Search for the cell housing the specified text and yield its (x, y) center coordinate. 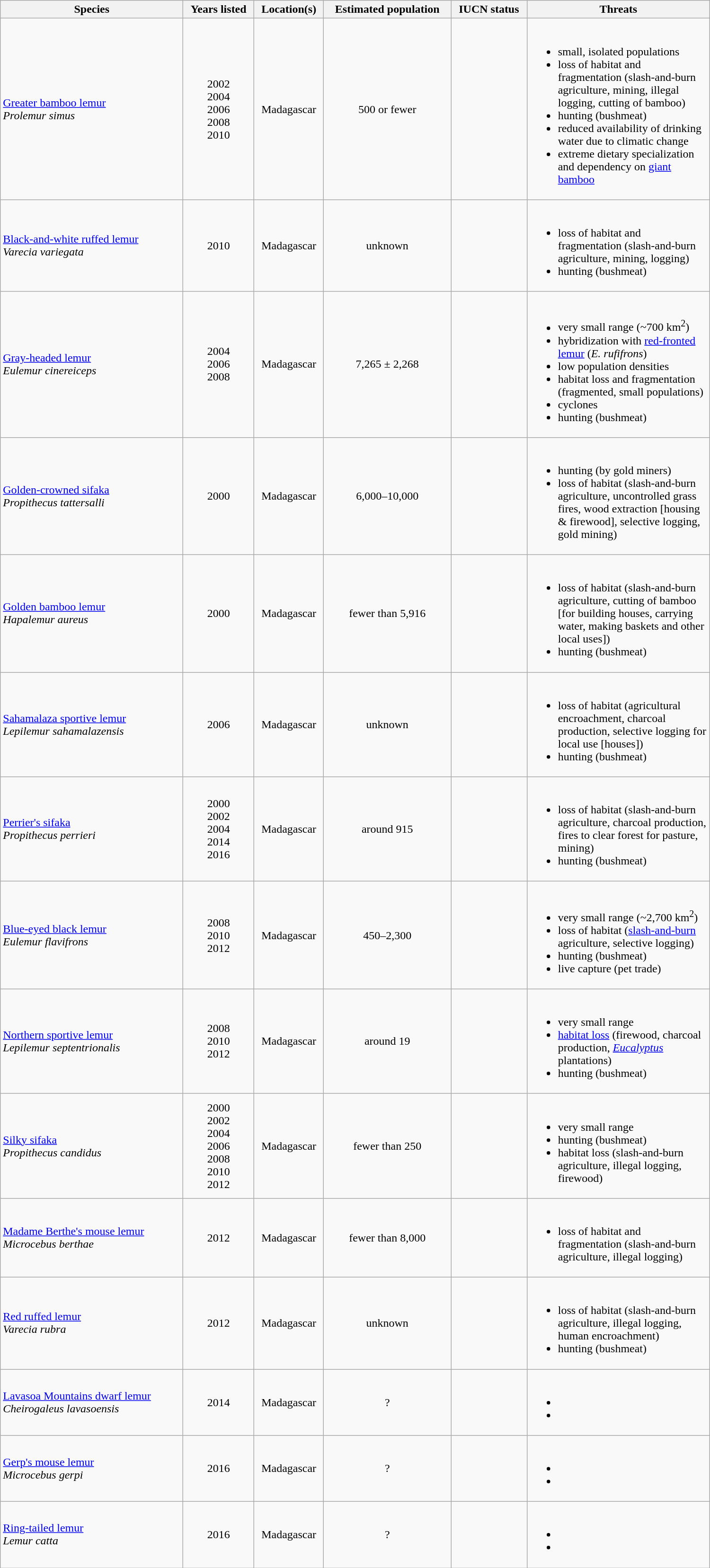
Red ruffed lemurVarecia rubra (92, 1323)
loss of habitat (slash-and-burn agriculture, illegal logging, human encroachment)hunting (bushmeat) (618, 1323)
Silky sifakaPropithecus candidus (92, 1146)
500 or fewer (387, 109)
Ring-tailed lemurLemur catta (92, 1535)
Gray-headed lemurEulemur cinereiceps (92, 364)
Gerp's mouse lemurMicrocebus gerpi (92, 1469)
2000200220042006200820102012 (219, 1146)
fewer than 8,000 (387, 1238)
Golden bamboo lemurHapalemur aureus (92, 614)
loss of habitat (agricultural encroachment, charcoal production, selective logging for local use [houses])hunting (bushmeat) (618, 725)
200420062008 (219, 364)
loss of habitat and fragmentation (slash-and-burn agriculture, mining, logging)hunting (bushmeat) (618, 246)
Years listed (219, 9)
Lavasoa Mountains dwarf lemurCheirogaleus lavasoensis (92, 1402)
around 915 (387, 829)
IUCN status (489, 9)
6,000–10,000 (387, 496)
Location(s) (289, 9)
very small rangehunting (bushmeat)habitat loss (slash-and-burn agriculture, illegal logging, firewood) (618, 1146)
2010 (219, 246)
7,265 ± 2,268 (387, 364)
Greater bamboo lemurProlemur simus (92, 109)
fewer than 5,916 (387, 614)
loss of habitat (slash-and-burn agriculture, charcoal production, fires to clear forest for pasture, mining)hunting (bushmeat) (618, 829)
20002002200420142016 (219, 829)
Threats (618, 9)
very small range (~2,700 km2)loss of habitat (slash-and-burn agriculture, selective logging)hunting (bushmeat)live capture (pet trade) (618, 935)
Golden-crowned sifakaPropithecus tattersalli (92, 496)
Perrier's sifakaPropithecus perrieri (92, 829)
20022004200620082010 (219, 109)
Estimated population (387, 9)
Sahamalaza sportive lemurLepilemur sahamalazensis (92, 725)
Madame Berthe's mouse lemurMicrocebus berthae (92, 1238)
Black-and-white ruffed lemurVarecia variegata (92, 246)
2006 (219, 725)
loss of habitat and fragmentation (slash-and-burn agriculture, illegal logging) (618, 1238)
Species (92, 9)
Blue-eyed black lemurEulemur flavifrons (92, 935)
450–2,300 (387, 935)
very small rangehabitat loss (firewood, charcoal production, Eucalyptus plantations)hunting (bushmeat) (618, 1041)
Northern sportive lemurLepilemur septentrionalis (92, 1041)
fewer than 250 (387, 1146)
around 19 (387, 1041)
2014 (219, 1402)
